Capture the cell that displays the provided text and extract its [X, Y] central coordinate. 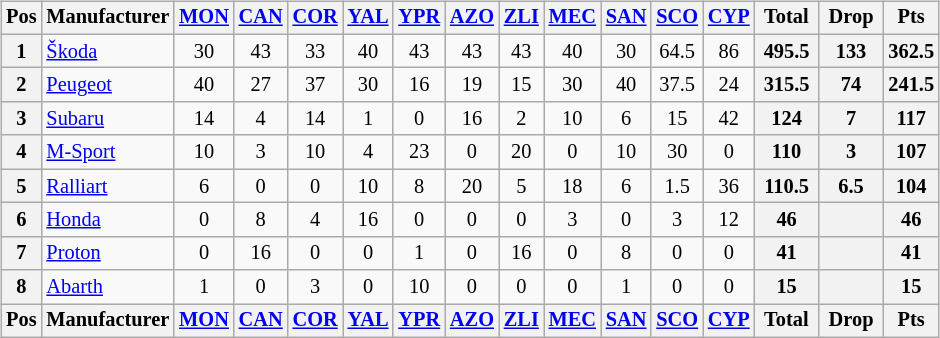
24 [729, 85]
495.5 [787, 51]
315.5 [787, 85]
1.5 [677, 186]
Peugeot [108, 85]
74 [852, 85]
42 [729, 119]
110.5 [787, 186]
Ralliart [108, 186]
86 [729, 51]
241.5 [911, 85]
6.5 [852, 186]
124 [787, 119]
18 [572, 186]
362.5 [911, 51]
12 [729, 220]
19 [472, 85]
110 [787, 152]
36 [729, 186]
64.5 [677, 51]
133 [852, 51]
Proton [108, 253]
104 [911, 186]
Abarth [108, 287]
27 [261, 85]
37 [316, 85]
37.5 [677, 85]
117 [911, 119]
33 [316, 51]
Honda [108, 220]
Škoda [108, 51]
M-Sport [108, 152]
Subaru [108, 119]
23 [419, 152]
107 [911, 152]
